Identify which cell holds the provided text, then report its (x, y) central coordinate. 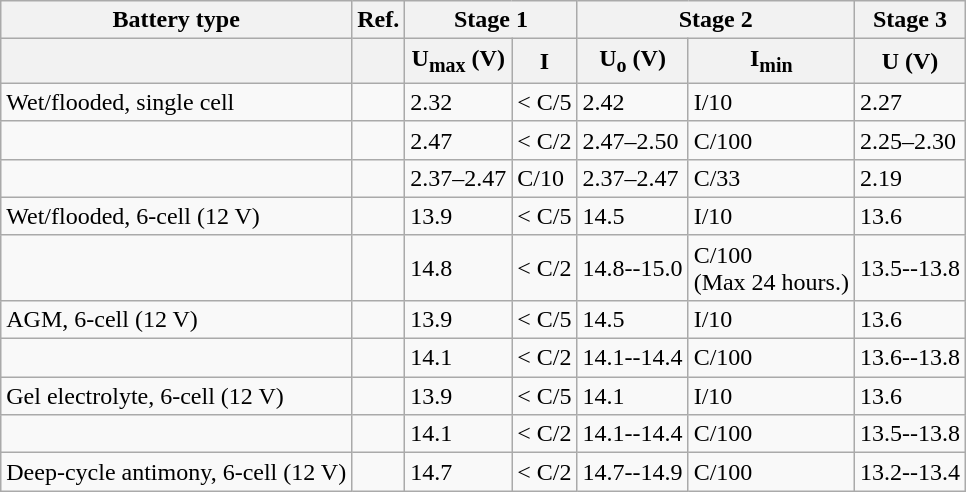
2.27 (910, 102)
C/10 (544, 178)
2.19 (910, 178)
2.25–2.30 (910, 140)
Deep-cycle antimony, 6-cell (12 V) (176, 472)
Ref. (378, 20)
Wet/flooded, single cell (176, 102)
AGM, 6-cell (12 V) (176, 319)
2.47 (458, 140)
Imin (771, 61)
2.32 (458, 102)
Stage 3 (910, 20)
14.7--14.9 (632, 472)
C/100(Max 24 hours.) (771, 268)
Stage 1 (491, 20)
Uo (V) (632, 61)
14.7 (458, 472)
I (544, 61)
14.8 (458, 268)
14.8--15.0 (632, 268)
2.47–2.50 (632, 140)
U (V) (910, 61)
C/33 (771, 178)
Battery type (176, 20)
13.2--13.4 (910, 472)
13.6--13.8 (910, 358)
Gel electrolyte, 6-cell (12 V) (176, 396)
Wet/flooded, 6-cell (12 V) (176, 216)
Stage 2 (716, 20)
Umax (V) (458, 61)
2.42 (632, 102)
